For the text-containing cell, return its midpoint in (x, y) coordinate format. 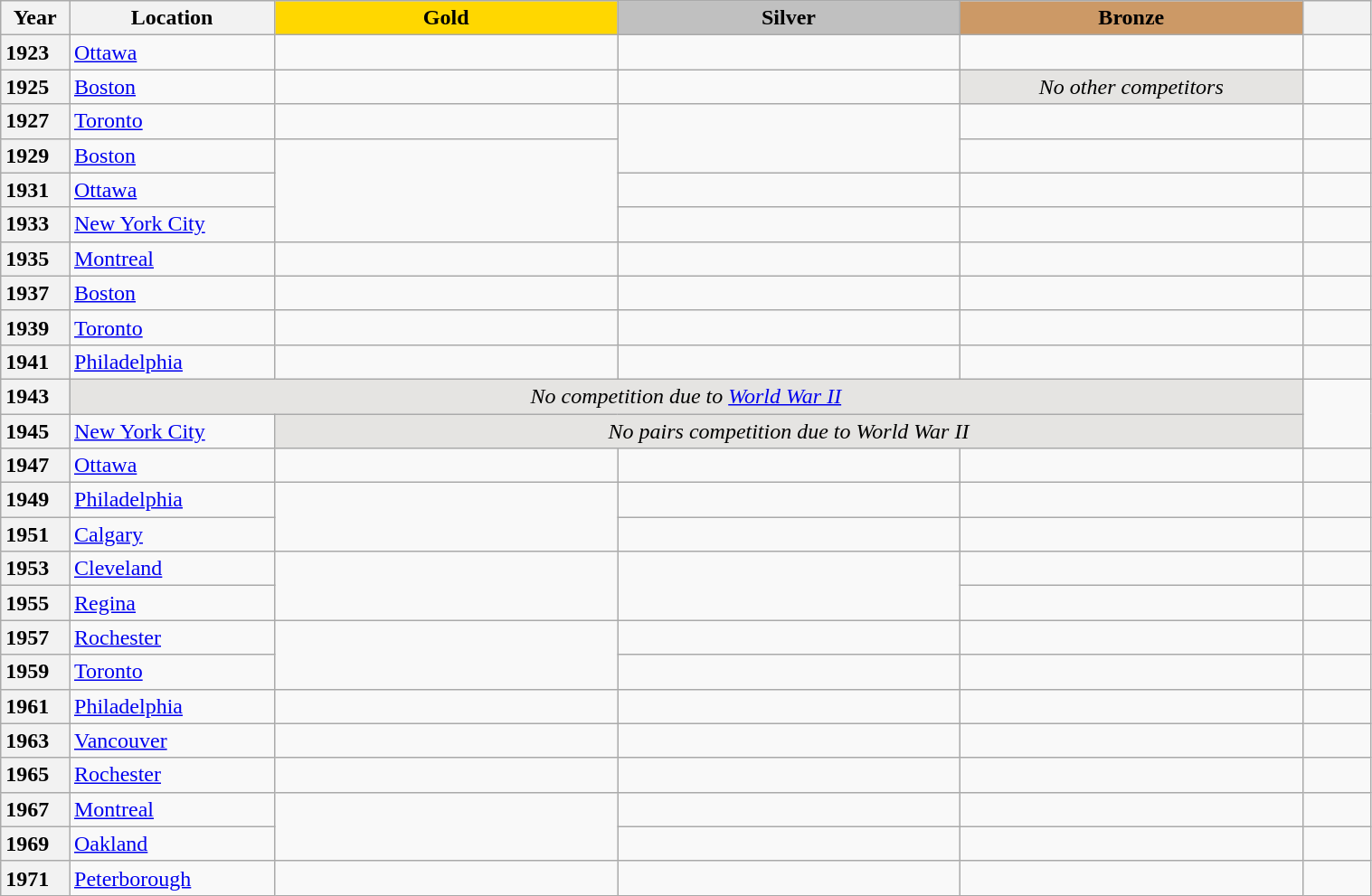
1951 (35, 534)
Year (35, 18)
No other competitors (1131, 87)
1935 (35, 259)
1955 (35, 603)
1971 (35, 878)
Calgary (172, 534)
Location (172, 18)
Oakland (172, 844)
1937 (35, 293)
1957 (35, 637)
1927 (35, 121)
Bronze (1131, 18)
1923 (35, 52)
1945 (35, 431)
1961 (35, 706)
1965 (35, 775)
1953 (35, 569)
Gold (447, 18)
1939 (35, 327)
1947 (35, 466)
No pairs competition due to World War II (789, 431)
Peterborough (172, 878)
1943 (35, 396)
1959 (35, 672)
Cleveland (172, 569)
1925 (35, 87)
Regina (172, 603)
1949 (35, 500)
No competition due to World War II (686, 396)
1967 (35, 809)
1929 (35, 156)
1963 (35, 740)
1941 (35, 362)
Vancouver (172, 740)
1969 (35, 844)
1931 (35, 190)
Silver (789, 18)
1933 (35, 224)
